Provide the [X, Y] coordinate of the cell's center where the given text is located.  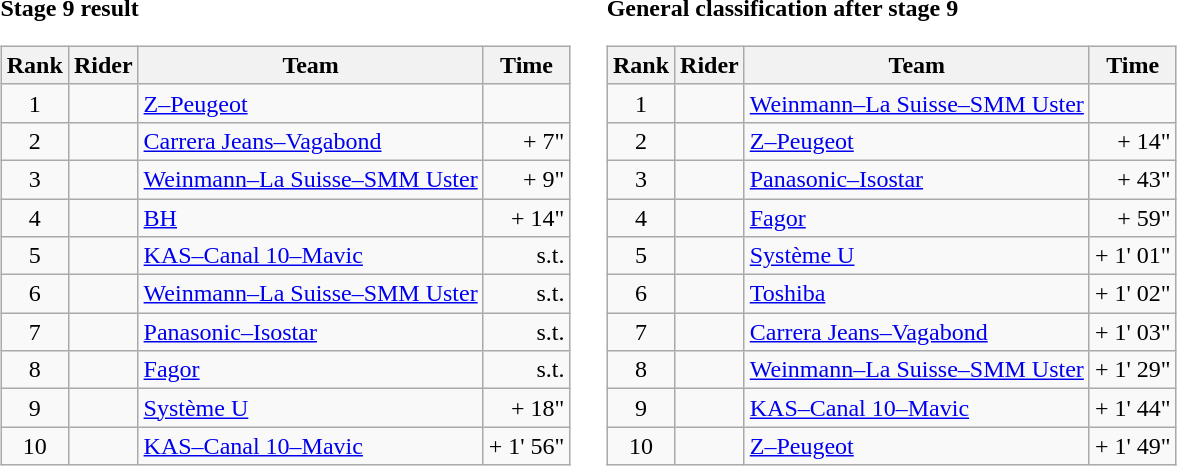
+ 9" [526, 179]
BH [310, 217]
+ 43" [1132, 179]
+ 1' 44" [1132, 408]
+ 1' 01" [1132, 256]
+ 1' 03" [1132, 332]
+ 1' 49" [1132, 446]
+ 7" [526, 141]
Toshiba [916, 294]
+ 1' 56" [526, 446]
+ 59" [1132, 217]
+ 1' 29" [1132, 370]
+ 18" [526, 408]
+ 1' 02" [1132, 294]
